Locate the cell with the specified text and output its (X, Y) center coordinate. 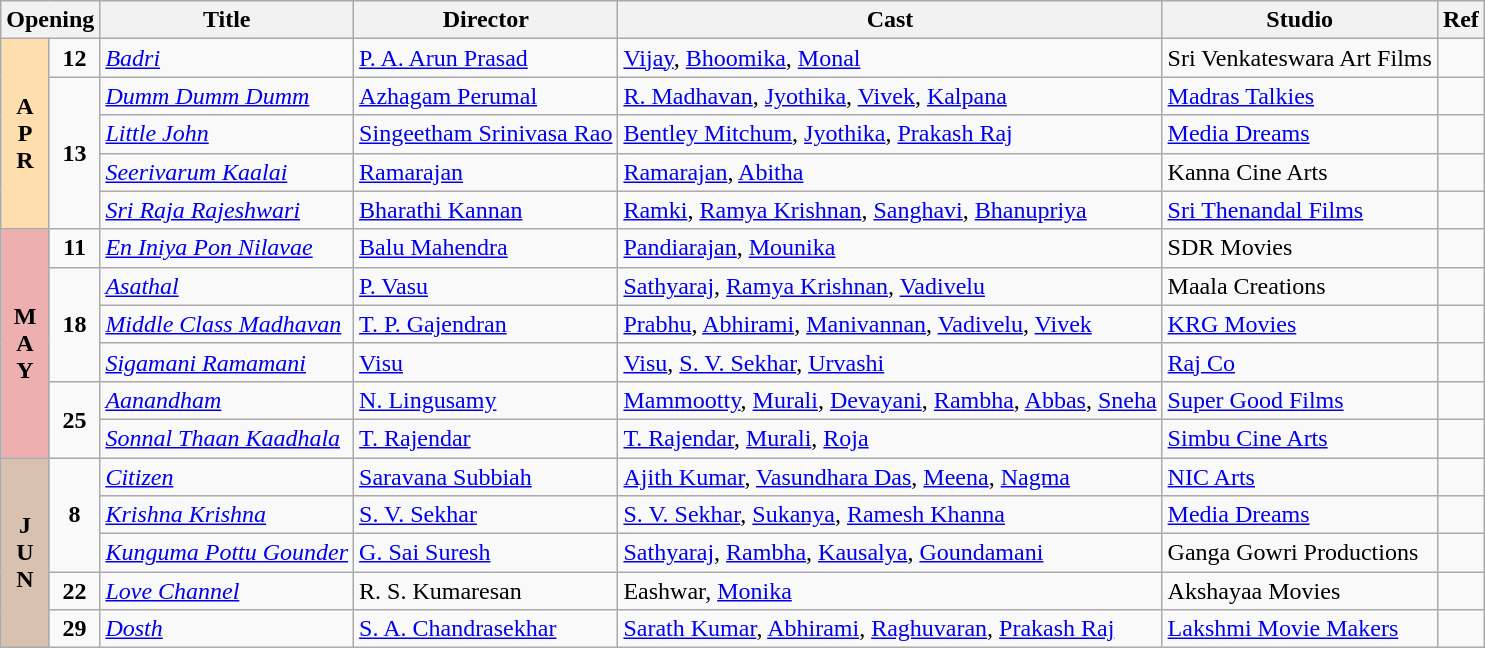
8 (74, 515)
Bharathi Kannan (486, 210)
Saravana Subbiah (486, 477)
Prabhu, Abhirami, Manivannan, Vadivelu, Vivek (890, 324)
Dumm Dumm Dumm (227, 96)
APR (26, 134)
Eashwar, Monika (890, 591)
Little John (227, 134)
25 (74, 419)
SDR Movies (1300, 248)
Sonnal Thaan Kaadhala (227, 438)
Badri (227, 58)
18 (74, 324)
KRG Movies (1300, 324)
Title (227, 20)
Ajith Kumar, Vasundhara Das, Meena, Nagma (890, 477)
T. P. Gajendran (486, 324)
Simbu Cine Arts (1300, 438)
NIC Arts (1300, 477)
Ref (1460, 20)
N. Lingusamy (486, 400)
P. A. Arun Prasad (486, 58)
Lakshmi Movie Makers (1300, 629)
Asathal (227, 286)
Super Good Films (1300, 400)
Ganga Gowri Productions (1300, 553)
Middle Class Madhavan (227, 324)
Director (486, 20)
Sathyaraj, Ramya Krishnan, Vadivelu (890, 286)
Visu, S. V. Sekhar, Urvashi (890, 362)
Krishna Krishna (227, 515)
P. Vasu (486, 286)
Mammootty, Murali, Devayani, Rambha, Abbas, Sneha (890, 400)
Kunguma Pottu Gounder (227, 553)
22 (74, 591)
Citizen (227, 477)
Ramarajan (486, 172)
Sri Raja Rajeshwari (227, 210)
En Iniya Pon Nilavae (227, 248)
13 (74, 153)
G. Sai Suresh (486, 553)
Akshayaa Movies (1300, 591)
S. V. Sekhar, Sukanya, Ramesh Khanna (890, 515)
Sri Thenandal Films (1300, 210)
Seerivarum Kaalai (227, 172)
Maala Creations (1300, 286)
Raj Co (1300, 362)
Opening (50, 20)
Sri Venkateswara Art Films (1300, 58)
T. Rajendar, Murali, Roja (890, 438)
Sarath Kumar, Abhirami, Raghuvaran, Prakash Raj (890, 629)
Singeetham Srinivasa Rao (486, 134)
Cast (890, 20)
Madras Talkies (1300, 96)
Studio (1300, 20)
Sigamani Ramamani (227, 362)
R. S. Kumaresan (486, 591)
JUN (26, 553)
Love Channel (227, 591)
R. Madhavan, Jyothika, Vivek, Kalpana (890, 96)
12 (74, 58)
Azhagam Perumal (486, 96)
Vijay, Bhoomika, Monal (890, 58)
Sathyaraj, Rambha, Kausalya, Goundamani (890, 553)
MAY (26, 343)
T. Rajendar (486, 438)
S. A. Chandrasekhar (486, 629)
Ramki, Ramya Krishnan, Sanghavi, Bhanupriya (890, 210)
29 (74, 629)
Bentley Mitchum, Jyothika, Prakash Raj (890, 134)
Dosth (227, 629)
Kanna Cine Arts (1300, 172)
Visu (486, 362)
S. V. Sekhar (486, 515)
Pandiarajan, Mounika (890, 248)
Aanandham (227, 400)
Balu Mahendra (486, 248)
11 (74, 248)
Ramarajan, Abitha (890, 172)
